Identify which cell holds the provided text, then report its [x, y] central coordinate. 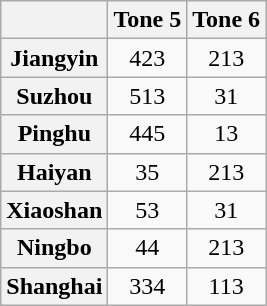
44 [148, 248]
Haiyan [54, 172]
Pinghu [54, 134]
Suzhou [54, 96]
Tone 5 [148, 20]
Tone 6 [226, 20]
Xiaoshan [54, 210]
513 [148, 96]
Shanghai [54, 286]
423 [148, 58]
445 [148, 134]
35 [148, 172]
Jiangyin [54, 58]
53 [148, 210]
113 [226, 286]
334 [148, 286]
Ningbo [54, 248]
13 [226, 134]
